Determine the (x, y) coordinate at the center of the cell enclosing the given text.  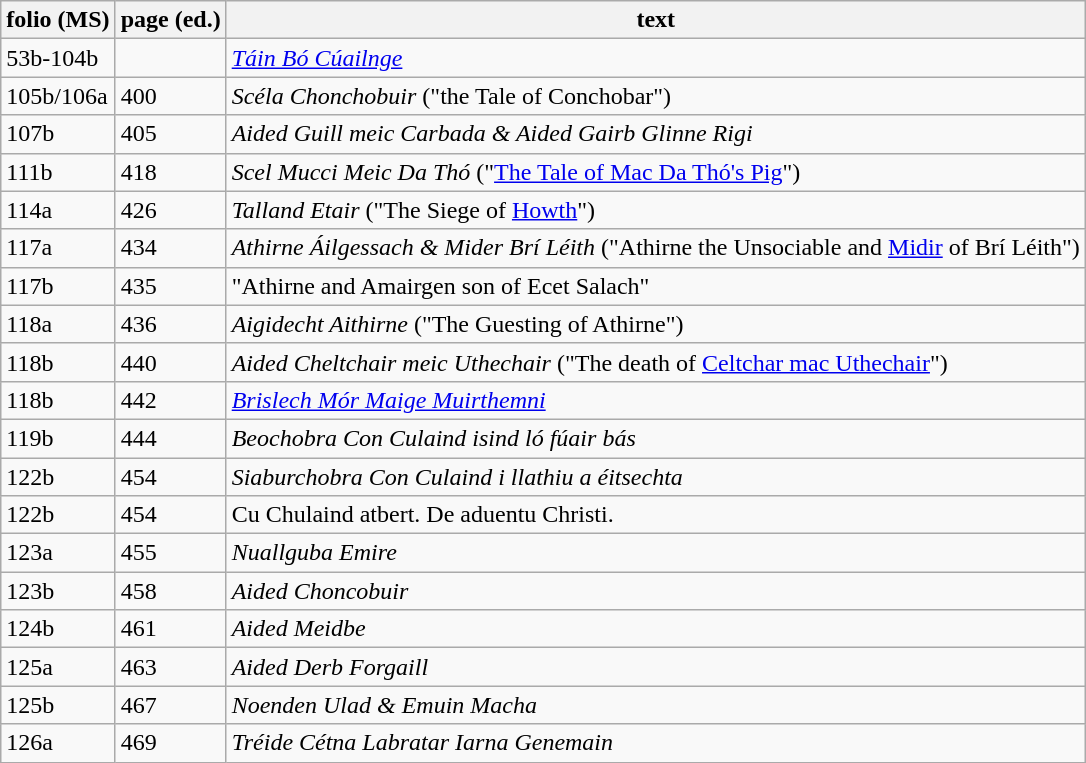
Noenden Ulad & Emuin Macha (656, 705)
114a (58, 210)
Scel Mucci Meic Da Thó ("The Tale of Mac Da Thó's Pig") (656, 172)
Aided Choncobuir (656, 591)
440 (170, 362)
125b (58, 705)
Scéla Chonchobuir ("the Tale of Conchobar") (656, 96)
Aided Cheltchair meic Uthechair ("The death of Celtchar mac Uthechair") (656, 362)
119b (58, 438)
117b (58, 286)
458 (170, 591)
page (ed.) (170, 20)
Aided Derb Forgaill (656, 667)
111b (58, 172)
418 (170, 172)
126a (58, 743)
text (656, 20)
Táin Bó Cúailnge (656, 58)
Brislech Mór Maige Muirthemni (656, 400)
400 (170, 96)
118a (58, 324)
442 (170, 400)
Nuallguba Emire (656, 553)
Aided Meidbe (656, 629)
"Athirne and Amairgen son of Ecet Salach" (656, 286)
Cu Chulaind atbert. De aduentu Christi. (656, 515)
124b (58, 629)
123b (58, 591)
Siaburchobra Con Culaind i llathiu a éitsechta (656, 477)
53b-104b (58, 58)
105b/106a (58, 96)
455 (170, 553)
434 (170, 248)
436 (170, 324)
Aigidecht Aithirne ("The Guesting of Athirne") (656, 324)
444 (170, 438)
Aided Guill meic Carbada & Aided Gairb Glinne Rigi (656, 134)
folio (MS) (58, 20)
125a (58, 667)
461 (170, 629)
Talland Etair ("The Siege of Howth") (656, 210)
117a (58, 248)
463 (170, 667)
Athirne Áilgessach & Mider Brí Léith ("Athirne the Unsociable and Midir of Brí Léith") (656, 248)
Tréide Cétna Labratar Iarna Genemain (656, 743)
123a (58, 553)
467 (170, 705)
435 (170, 286)
Beochobra Con Culaind isind ló fúair bás (656, 438)
426 (170, 210)
107b (58, 134)
405 (170, 134)
469 (170, 743)
